Extract the [x, y] coordinate from the center of the cell holding the provided text.  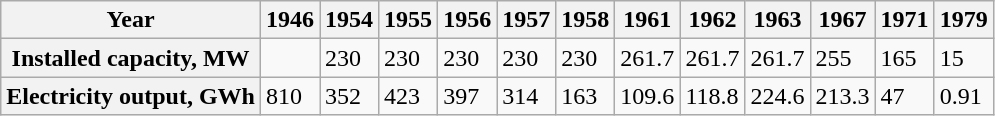
163 [586, 96]
810 [290, 96]
1979 [964, 20]
397 [468, 96]
Electricity output, GWh [131, 96]
224.6 [778, 96]
1955 [408, 20]
1961 [648, 20]
1962 [712, 20]
352 [350, 96]
1957 [526, 20]
1958 [586, 20]
47 [904, 96]
1971 [904, 20]
165 [904, 58]
314 [526, 96]
Year [131, 20]
423 [408, 96]
118.8 [712, 96]
109.6 [648, 96]
1963 [778, 20]
Installed capacity, MW [131, 58]
0.91 [964, 96]
15 [964, 58]
1954 [350, 20]
213.3 [842, 96]
1956 [468, 20]
255 [842, 58]
1967 [842, 20]
1946 [290, 20]
